Detect which cell encompasses the target text, then output its (X, Y) center coordinate. 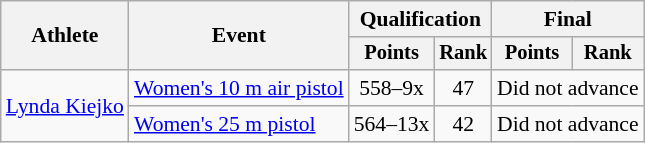
Women's 25 m pistol (239, 124)
Qualification (420, 19)
Final (568, 19)
Lynda Kiejko (65, 106)
42 (463, 124)
47 (463, 88)
564–13x (392, 124)
558–9x (392, 88)
Event (239, 36)
Women's 10 m air pistol (239, 88)
Athlete (65, 36)
